Search for the cell housing the specified text and yield its (X, Y) center coordinate. 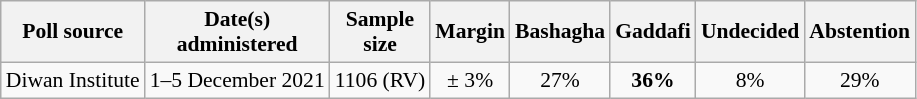
Samplesize (380, 32)
Poll source (73, 32)
Date(s)administered (238, 32)
Gaddafi (653, 32)
27% (560, 80)
Abstention (860, 32)
Undecided (750, 32)
± 3% (470, 80)
36% (653, 80)
1106 (RV) (380, 80)
29% (860, 80)
1–5 December 2021 (238, 80)
Diwan Institute (73, 80)
Margin (470, 32)
8% (750, 80)
Bashagha (560, 32)
